Capture the cell that displays the provided text and extract its [x, y] central coordinate. 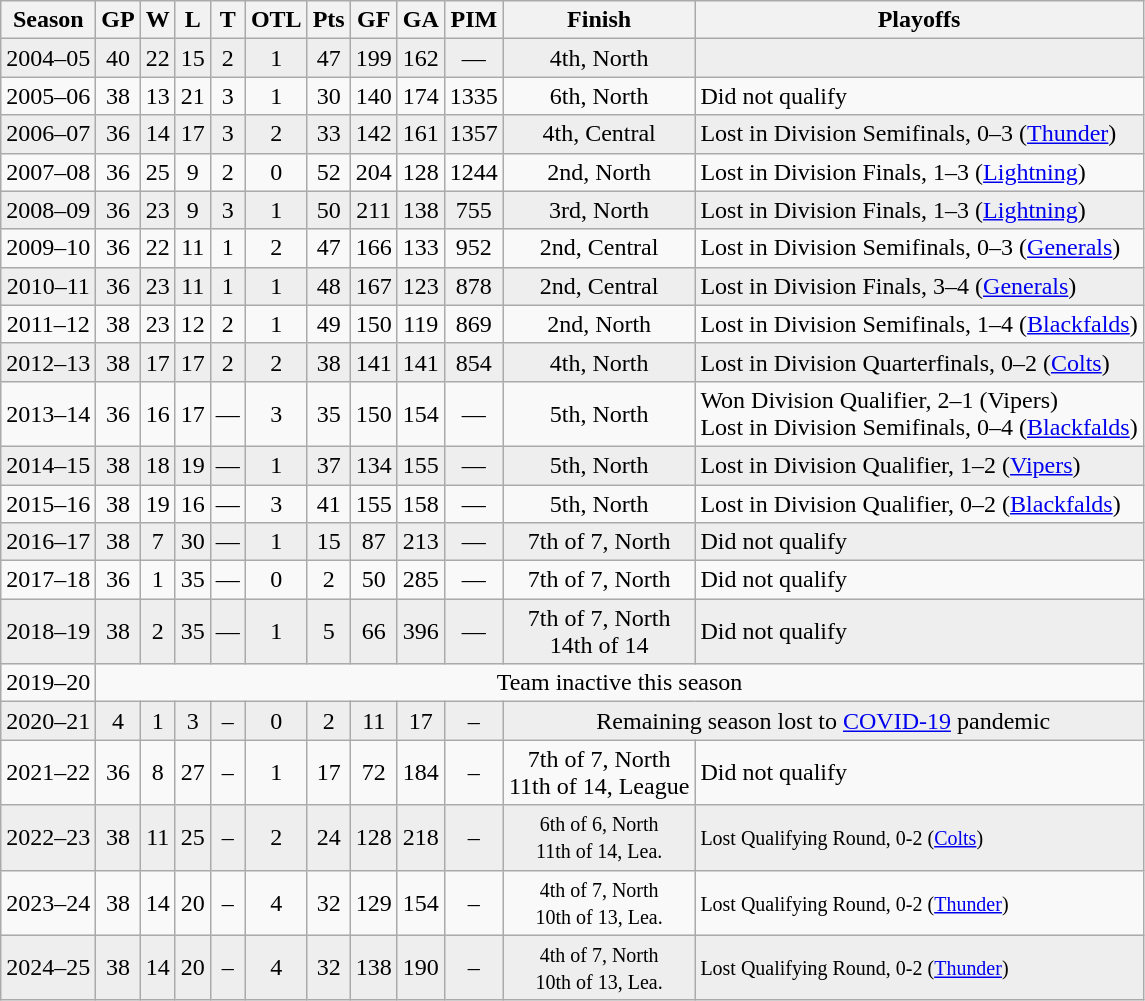
190 [420, 968]
24 [328, 838]
755 [474, 210]
133 [420, 248]
1244 [474, 172]
123 [420, 286]
161 [420, 134]
OTL [276, 20]
L [192, 20]
3rd, North [598, 210]
142 [374, 134]
48 [328, 286]
174 [420, 96]
2017–18 [48, 580]
2012–13 [48, 362]
Team inactive this season [620, 683]
2022–23 [48, 838]
162 [420, 58]
Won Division Qualifier, 2–1 (Vipers)Lost in Division Semifinals, 0–4 (Blackfalds) [919, 414]
18 [158, 465]
2006–07 [48, 134]
2004–05 [48, 58]
1335 [474, 96]
878 [474, 286]
GP [118, 20]
2018–19 [48, 632]
2016–17 [48, 542]
396 [420, 632]
Lost in Division Qualifier, 1–2 (Vipers) [919, 465]
285 [420, 580]
2007–08 [48, 172]
2010–11 [48, 286]
Finish [598, 20]
2008–09 [48, 210]
2013–14 [48, 414]
140 [374, 96]
7th of 7, North 14th of 14 [598, 632]
Lost Qualifying Round, 0-2 (Colts) [919, 838]
12 [192, 324]
87 [374, 542]
2009–10 [48, 248]
41 [328, 503]
21 [192, 96]
W [158, 20]
7th of 7, North11th of 14, League [598, 772]
5 [328, 632]
2020–21 [48, 721]
13 [158, 96]
213 [420, 542]
6th, North [598, 96]
Lost in Division Qualifier, 0–2 (Blackfalds) [919, 503]
2023–24 [48, 902]
2015–16 [48, 503]
204 [374, 172]
52 [328, 172]
2005–06 [48, 96]
211 [374, 210]
869 [474, 324]
2019–20 [48, 683]
2021–22 [48, 772]
Pts [328, 20]
Season [48, 20]
1357 [474, 134]
27 [192, 772]
129 [374, 902]
184 [420, 772]
2024–25 [48, 968]
Lost in Division Semifinals, 0–3 (Generals) [919, 248]
Lost in Division Semifinals, 1–4 (Blackfalds) [919, 324]
72 [374, 772]
37 [328, 465]
GA [420, 20]
Playoffs [919, 20]
GF [374, 20]
2011–12 [48, 324]
Lost in Division Semifinals, 0–3 (Thunder) [919, 134]
6th of 6, North11th of 14, Lea. [598, 838]
854 [474, 362]
4th, Central [598, 134]
T [228, 20]
33 [328, 134]
134 [374, 465]
Remaining season lost to COVID-19 pandemic [823, 721]
167 [374, 286]
2014–15 [48, 465]
8 [158, 772]
7 [158, 542]
40 [118, 58]
952 [474, 248]
166 [374, 248]
PIM [474, 20]
119 [420, 324]
49 [328, 324]
218 [420, 838]
199 [374, 58]
158 [420, 503]
66 [374, 632]
Lost in Division Quarterfinals, 0–2 (Colts) [919, 362]
Lost in Division Finals, 3–4 (Generals) [919, 286]
